Determine the [x, y] coordinate at the center of the cell enclosing the given text.  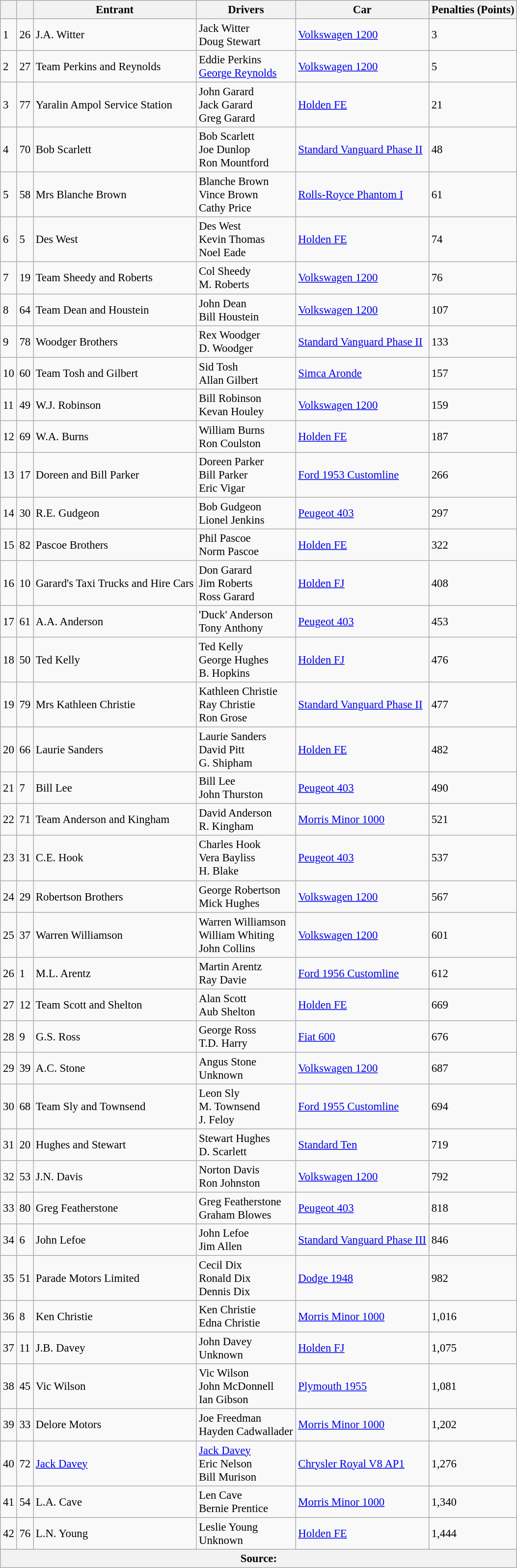
George Robertson Mick Hughes [246, 896]
77 [25, 105]
74 [473, 239]
60 [25, 373]
32 [9, 1177]
50 [25, 660]
Team Tosh and Gilbert [115, 373]
477 [473, 705]
Robertson Brothers [115, 896]
Parade Motors Limited [115, 1278]
482 [473, 750]
53 [25, 1177]
266 [473, 475]
Drivers [246, 10]
Martin Arentz Ray Davie [246, 973]
Bill Lee John Thurston [246, 788]
Leslie Young Unknown [246, 1533]
Mrs Kathleen Christie [115, 705]
Woodger Brothers [115, 342]
54 [25, 1502]
Charles Hook Vera Bayliss H. Blake [246, 858]
W.J. Robinson [115, 404]
George Ross T.D. Harry [246, 1036]
Warren Williamson William Whiting John Collins [246, 935]
Ken Christie [115, 1316]
Ted Kelly George Hughes B. Hopkins [246, 660]
C.E. Hook [115, 858]
Entrant [115, 10]
M.L. Arentz [115, 973]
107 [473, 310]
Laurie Sanders David Pitt G. Shipham [246, 750]
Rex Woodger D. Woodger [246, 342]
Phil Pascoe Norm Pascoe [246, 545]
297 [473, 513]
521 [473, 820]
John Davey Unknown [246, 1349]
22 [9, 820]
41 [9, 1502]
Des West Kevin Thomas Noel Eade [246, 239]
Len Cave Bernie Prentice [246, 1502]
Stewart Hughes D. Scarlett [246, 1144]
Ted Kelly [115, 660]
Alan Scott Aub Shelton [246, 1005]
71 [25, 820]
24 [9, 896]
36 [9, 1316]
David Anderson R. Kingham [246, 820]
38 [9, 1387]
40 [9, 1463]
Team Sly and Townsend [115, 1107]
1,202 [473, 1425]
Yaralin Ampol Service Station [115, 105]
48 [473, 150]
4 [9, 150]
Norton Davis Ron Johnston [246, 1177]
Vic Wilson [115, 1387]
69 [25, 437]
John Lefoe [115, 1240]
W.A. Burns [115, 437]
Standard Vanguard Phase III [362, 1240]
J.B. Davey [115, 1349]
Des West [115, 239]
Jack Witter Doug Stewart [246, 35]
Ford 1953 Customline [362, 475]
Doreen Parker Bill Parker Eric Vigar [246, 475]
159 [473, 404]
Jack Davey [115, 1463]
694 [473, 1107]
133 [473, 342]
Fiat 600 [362, 1036]
Greg Featherstone Graham Blowes [246, 1208]
792 [473, 1177]
Team Scott and Shelton [115, 1005]
13 [9, 475]
Warren Williamson [115, 935]
Delore Motors [115, 1425]
Mrs Blanche Brown [115, 195]
669 [473, 1005]
Bill Lee [115, 788]
Plymouth 1955 [362, 1387]
G.S. Ross [115, 1036]
Ford 1955 Customline [362, 1107]
Rolls-Royce Phantom I [362, 195]
612 [473, 973]
49 [25, 404]
70 [25, 150]
Team Sheedy and Roberts [115, 278]
2 [9, 67]
'Duck' Anderson Tony Anthony [246, 621]
72 [25, 1463]
Jack Davey Eric Nelson Bill Murison [246, 1463]
58 [25, 195]
Car [362, 10]
18 [9, 660]
Leon Sly M. Townsend J. Feloy [246, 1107]
John Garard Jack Garard Greg Garard [246, 105]
R.E. Gudgeon [115, 513]
Vic Wilson John McDonnell Ian Gibson [246, 1387]
25 [9, 935]
453 [473, 621]
Ford 1956 Customline [362, 973]
14 [9, 513]
34 [9, 1240]
35 [9, 1278]
L.N. Young [115, 1533]
Kathleen Christie Ray Christie Ron Grose [246, 705]
1,340 [473, 1502]
187 [473, 437]
Team Dean and Houstein [115, 310]
Dodge 1948 [362, 1278]
982 [473, 1278]
15 [9, 545]
Greg Featherstone [115, 1208]
Cecil Dix Ronald Dix Dennis Dix [246, 1278]
28 [9, 1036]
1,276 [473, 1463]
John Dean Bill Houstein [246, 310]
Standard Ten [362, 1144]
322 [473, 545]
82 [25, 545]
16 [9, 583]
Chrysler Royal V8 AP1 [362, 1463]
Doreen and Bill Parker [115, 475]
William Burns Ron Coulston [246, 437]
42 [9, 1533]
45 [25, 1387]
1,075 [473, 1349]
78 [25, 342]
818 [473, 1208]
Bob Scarlett [115, 150]
157 [473, 373]
J.A. Witter [115, 35]
66 [25, 750]
John Lefoe Jim Allen [246, 1240]
51 [25, 1278]
1,081 [473, 1387]
Bill Robinson Kevan Houley [246, 404]
408 [473, 583]
Blanche Brown Vince Brown Cathy Price [246, 195]
Joe Freedman Hayden Cadwallader [246, 1425]
J.N. Davis [115, 1177]
567 [473, 896]
676 [473, 1036]
Bob Scarlett Joe Dunlop Ron Mountford [246, 150]
Ken Christie Edna Christie [246, 1316]
Hughes and Stewart [115, 1144]
68 [25, 1107]
L.A. Cave [115, 1502]
Simca Aronde [362, 373]
Penalties (Points) [473, 10]
Bob Gudgeon Lionel Jenkins [246, 513]
687 [473, 1068]
Garard's Taxi Trucks and Hire Cars [115, 583]
80 [25, 1208]
Pascoe Brothers [115, 545]
64 [25, 310]
537 [473, 858]
490 [473, 788]
Eddie Perkins George Reynolds [246, 67]
A.A. Anderson [115, 621]
Laurie Sanders [115, 750]
476 [473, 660]
Sid Tosh Allan Gilbert [246, 373]
601 [473, 935]
Team Anderson and Kingham [115, 820]
Source: [259, 1558]
Angus Stone Unknown [246, 1068]
719 [473, 1144]
Col Sheedy M. Roberts [246, 278]
A.C. Stone [115, 1068]
23 [9, 858]
Team Perkins and Reynolds [115, 67]
846 [473, 1240]
79 [25, 705]
1,444 [473, 1533]
Don Garard Jim Roberts Ross Garard [246, 583]
1,016 [473, 1316]
